From the cell containing the given text, extract its center point as [x, y] coordinate. 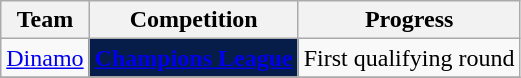
Progress [409, 20]
Champions League [194, 58]
First qualifying round [409, 58]
Competition [194, 20]
Dinamo [45, 58]
Team [45, 20]
